Scan for the cell matching the given text and deliver its [X, Y] coordinate at center. 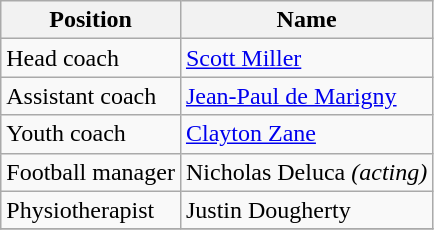
Physiotherapist [91, 210]
Youth coach [91, 134]
Clayton Zane [306, 134]
Assistant coach [91, 96]
Head coach [91, 58]
Football manager [91, 172]
Position [91, 20]
Scott Miller [306, 58]
Justin Dougherty [306, 210]
Name [306, 20]
Jean-Paul de Marigny [306, 96]
Nicholas Deluca (acting) [306, 172]
